Output the [x, y] coordinate of the center of the cell containing the given text.  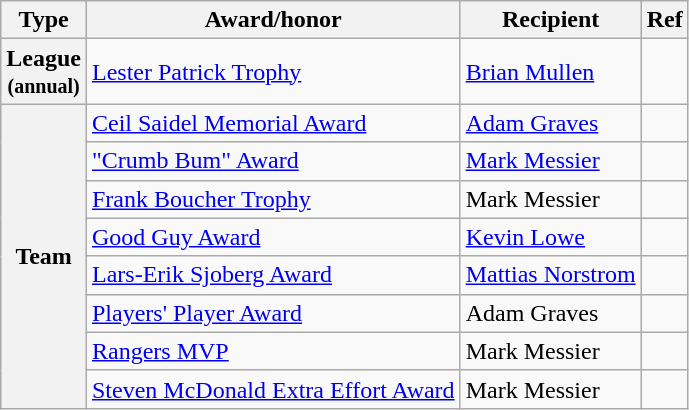
Award/honor [273, 20]
Frank Boucher Trophy [273, 199]
"Crumb Bum" Award [273, 161]
Lars-Erik Sjoberg Award [273, 275]
Recipient [550, 20]
Kevin Lowe [550, 237]
Type [44, 20]
Rangers MVP [273, 351]
Good Guy Award [273, 237]
Players' Player Award [273, 313]
Ref [664, 20]
Steven McDonald Extra Effort Award [273, 389]
Brian Mullen [550, 72]
League(annual) [44, 72]
Ceil Saidel Memorial Award [273, 123]
Team [44, 256]
Lester Patrick Trophy [273, 72]
Mattias Norstrom [550, 275]
